Output the (X, Y) coordinate of the center of the cell containing the given text.  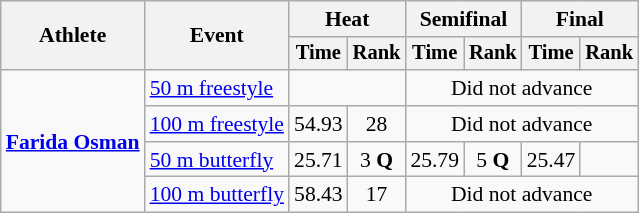
25.71 (318, 160)
50 m butterfly (217, 160)
25.79 (434, 160)
54.93 (318, 124)
Farida Osman (73, 141)
5 Q (493, 160)
100 m butterfly (217, 195)
Heat (347, 19)
Athlete (73, 36)
25.47 (552, 160)
50 m freestyle (217, 88)
28 (377, 124)
Semifinal (463, 19)
3 Q (377, 160)
58.43 (318, 195)
100 m freestyle (217, 124)
17 (377, 195)
Event (217, 36)
Final (580, 19)
